Extract the [X, Y] coordinate from the center of the cell holding the provided text.  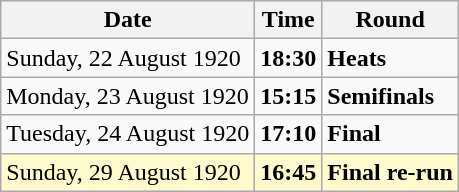
Final [390, 134]
16:45 [288, 172]
Monday, 23 August 1920 [128, 96]
Round [390, 20]
18:30 [288, 58]
Semifinals [390, 96]
17:10 [288, 134]
Heats [390, 58]
Final re-run [390, 172]
Tuesday, 24 August 1920 [128, 134]
Sunday, 29 August 1920 [128, 172]
15:15 [288, 96]
Date [128, 20]
Time [288, 20]
Sunday, 22 August 1920 [128, 58]
